Search for the cell housing the specified text and yield its (x, y) center coordinate. 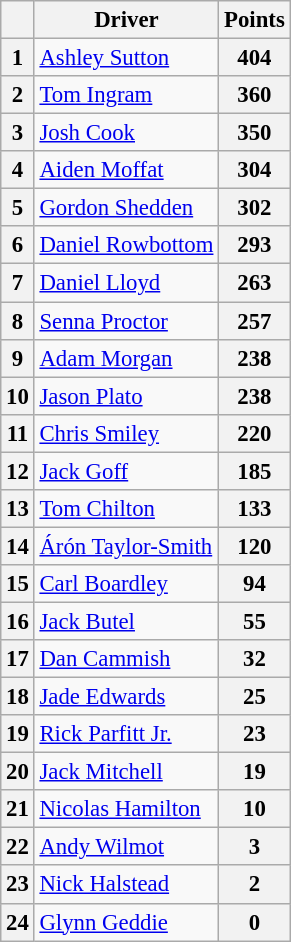
Jack Goff (126, 471)
13 (18, 509)
6 (18, 245)
Tom Ingram (126, 95)
22 (18, 847)
Tom Chilton (126, 509)
220 (254, 433)
8 (18, 321)
17 (18, 659)
0 (254, 922)
Nick Halstead (126, 885)
5 (18, 208)
4 (18, 170)
304 (254, 170)
Gordon Shedden (126, 208)
404 (254, 58)
Rick Parfitt Jr. (126, 734)
Carl Boardley (126, 584)
24 (18, 922)
Nicolas Hamilton (126, 809)
Daniel Lloyd (126, 283)
11 (18, 433)
360 (254, 95)
21 (18, 809)
Driver (126, 20)
18 (18, 697)
350 (254, 133)
Josh Cook (126, 133)
25 (254, 697)
257 (254, 321)
Adam Morgan (126, 358)
Points (254, 20)
16 (18, 621)
55 (254, 621)
Ashley Sutton (126, 58)
Chris Smiley (126, 433)
Glynn Geddie (126, 922)
94 (254, 584)
Andy Wilmot (126, 847)
Jack Butel (126, 621)
Jack Mitchell (126, 772)
Aiden Moffat (126, 170)
12 (18, 471)
120 (254, 546)
Árón Taylor-Smith (126, 546)
Jade Edwards (126, 697)
293 (254, 245)
7 (18, 283)
Jason Plato (126, 396)
14 (18, 546)
Dan Cammish (126, 659)
1 (18, 58)
302 (254, 208)
263 (254, 283)
15 (18, 584)
32 (254, 659)
20 (18, 772)
133 (254, 509)
9 (18, 358)
Senna Proctor (126, 321)
185 (254, 471)
Daniel Rowbottom (126, 245)
